Extract the (x, y) coordinate from the center of the cell holding the provided text.  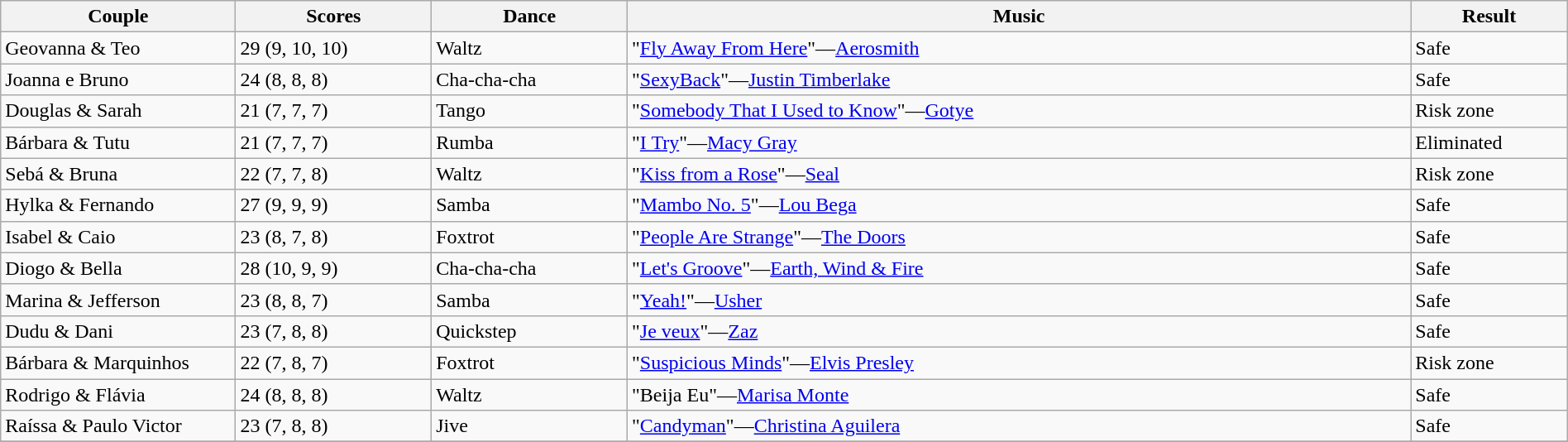
Raíssa & Paulo Victor (118, 426)
Dudu & Dani (118, 331)
"Beija Eu"—Marisa Monte (1019, 395)
23 (8, 7, 8) (334, 237)
Result (1489, 17)
"Fly Away From Here"—Aerosmith (1019, 48)
23 (8, 8, 7) (334, 300)
Hylka & Fernando (118, 205)
"Je veux"—Zaz (1019, 331)
Sebá & Bruna (118, 174)
Douglas & Sarah (118, 111)
Isabel & Caio (118, 237)
"Candyman"—Christina Aguilera (1019, 426)
"Yeah!"—Usher (1019, 300)
"People Are Strange"—The Doors (1019, 237)
Rodrigo & Flávia (118, 395)
Couple (118, 17)
Dance (529, 17)
Tango (529, 111)
"I Try"—Macy Gray (1019, 142)
Eliminated (1489, 142)
28 (10, 9, 9) (334, 268)
Geovanna & Teo (118, 48)
Rumba (529, 142)
Bárbara & Tutu (118, 142)
22 (7, 7, 8) (334, 174)
Jive (529, 426)
"Mambo No. 5"—Lou Bega (1019, 205)
"Somebody That I Used to Know"—Gotye (1019, 111)
Diogo & Bella (118, 268)
"Suspicious Minds"—Elvis Presley (1019, 363)
Quickstep (529, 331)
22 (7, 8, 7) (334, 363)
Music (1019, 17)
27 (9, 9, 9) (334, 205)
"Let's Groove"—Earth, Wind & Fire (1019, 268)
"SexyBack"—Justin Timberlake (1019, 79)
29 (9, 10, 10) (334, 48)
Scores (334, 17)
Marina & Jefferson (118, 300)
Bárbara & Marquinhos (118, 363)
Joanna e Bruno (118, 79)
"Kiss from a Rose"—Seal (1019, 174)
